Return (x, y) of the center of cell containing provided text 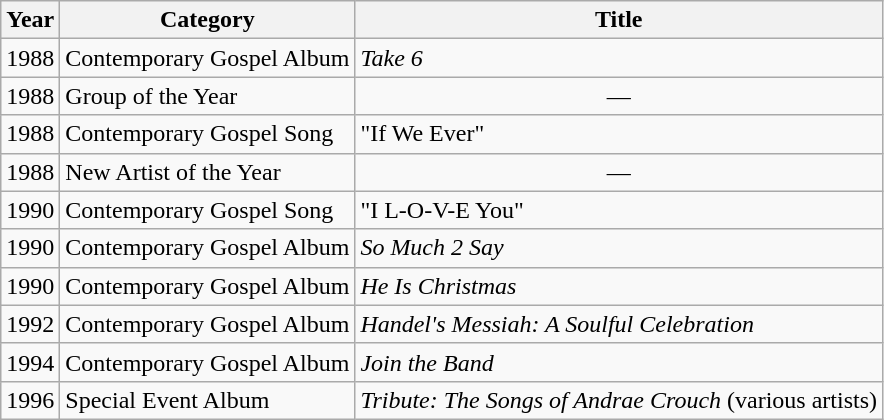
1992 (30, 324)
So Much 2 Say (619, 248)
Title (619, 20)
He Is Christmas (619, 286)
"If We Ever" (619, 134)
Year (30, 20)
New Artist of the Year (208, 172)
1996 (30, 400)
Handel's Messiah: A Soulful Celebration (619, 324)
Special Event Album (208, 400)
Take 6 (619, 58)
Tribute: The Songs of Andrae Crouch (various artists) (619, 400)
"I L-O-V-E You" (619, 210)
Join the Band (619, 362)
Group of the Year (208, 96)
1994 (30, 362)
Category (208, 20)
